For the text-containing cell, return its midpoint in [x, y] coordinate format. 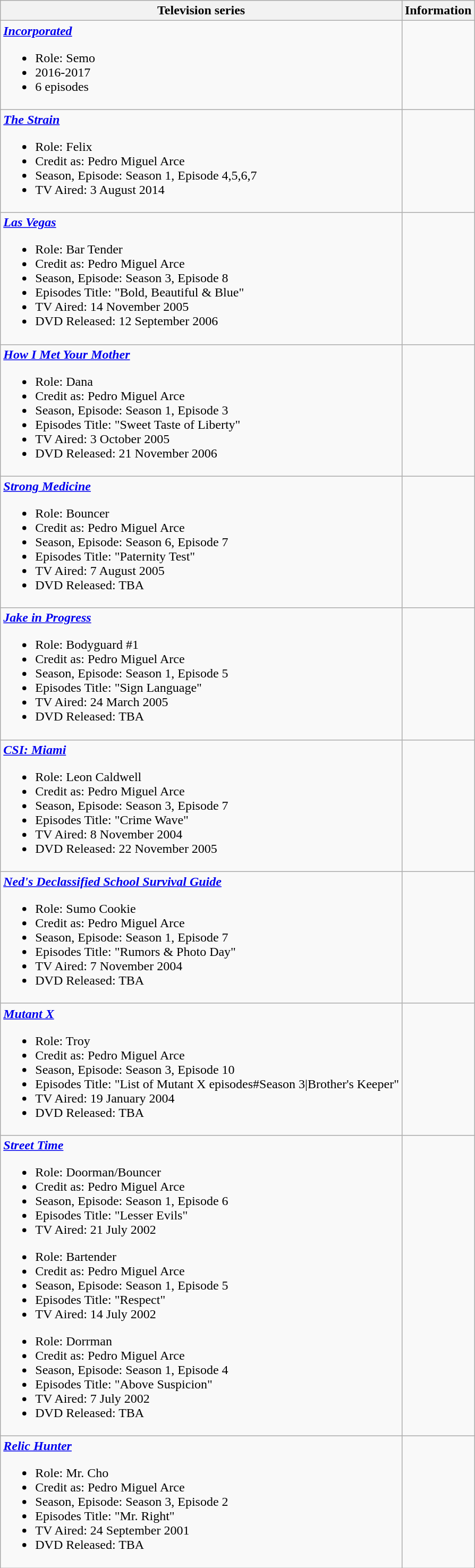
Information [438, 11]
The StrainRole: FelixCredit as: Pedro Miguel ArceSeason, Episode: Season 1, Episode 4,5,6,7TV Aired: 3 August 2014 [201, 161]
IncorporatedRole: Semo2016-20176 episodes [201, 65]
Television series [201, 11]
